Determine the [x, y] coordinate at the center of the cell enclosing the given text.  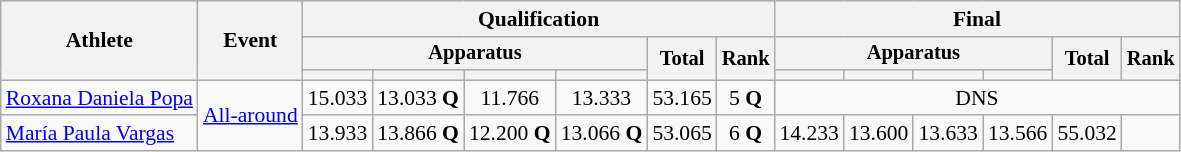
13.866 Q [418, 134]
13.566 [1018, 134]
13.933 [338, 134]
Final [976, 19]
DNS [976, 98]
11.766 [510, 98]
All-around [250, 116]
55.032 [1086, 134]
13.033 Q [418, 98]
Athlete [100, 40]
13.600 [878, 134]
5 Q [746, 98]
13.633 [948, 134]
15.033 [338, 98]
Qualification [539, 19]
13.333 [602, 98]
12.200 Q [510, 134]
53.065 [682, 134]
13.066 Q [602, 134]
Event [250, 40]
53.165 [682, 98]
14.233 [808, 134]
María Paula Vargas [100, 134]
6 Q [746, 134]
Roxana Daniela Popa [100, 98]
